Identify which cell holds the provided text, then report its [X, Y] central coordinate. 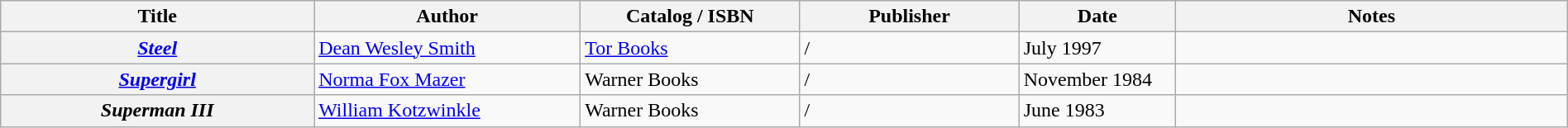
Tor Books [690, 48]
November 1984 [1097, 79]
Norma Fox Mazer [447, 79]
Catalog / ISBN [690, 17]
July 1997 [1097, 48]
Date [1097, 17]
Notes [1372, 17]
Steel [157, 48]
Author [447, 17]
Superman III [157, 111]
Title [157, 17]
Supergirl [157, 79]
Dean Wesley Smith [447, 48]
William Kotzwinkle [447, 111]
Publisher [910, 17]
June 1983 [1097, 111]
